Provide the (X, Y) coordinate of the cell's center where the given text is located.  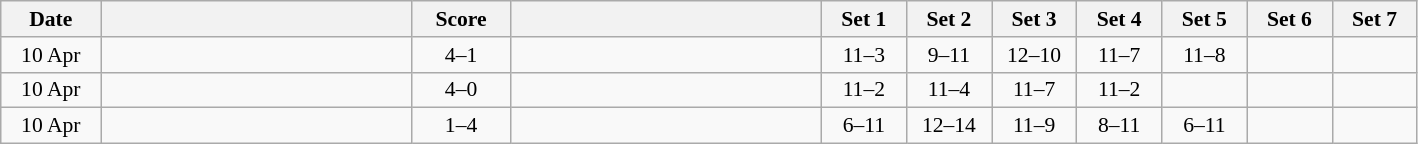
Set 5 (1204, 19)
12–10 (1034, 55)
11–4 (948, 90)
Score (461, 19)
Set 7 (1374, 19)
9–11 (948, 55)
11–8 (1204, 55)
8–11 (1120, 126)
4–0 (461, 90)
12–14 (948, 126)
Date (51, 19)
Set 2 (948, 19)
Set 1 (864, 19)
Set 6 (1290, 19)
11–3 (864, 55)
11–9 (1034, 126)
1–4 (461, 126)
Set 4 (1120, 19)
Set 3 (1034, 19)
4–1 (461, 55)
